For the text-containing cell, return its midpoint in [X, Y] coordinate format. 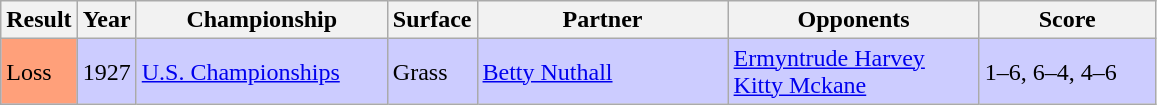
Opponents [854, 20]
Ermyntrude Harvey Kitty Mckane [854, 72]
Result [39, 20]
Championship [262, 20]
Grass [432, 72]
1–6, 6–4, 4–6 [1067, 72]
Surface [432, 20]
Betty Nuthall [602, 72]
Year [106, 20]
1927 [106, 72]
Score [1067, 20]
Loss [39, 72]
Partner [602, 20]
U.S. Championships [262, 72]
